Extract the [x, y] coordinate from the center of the cell holding the provided text.  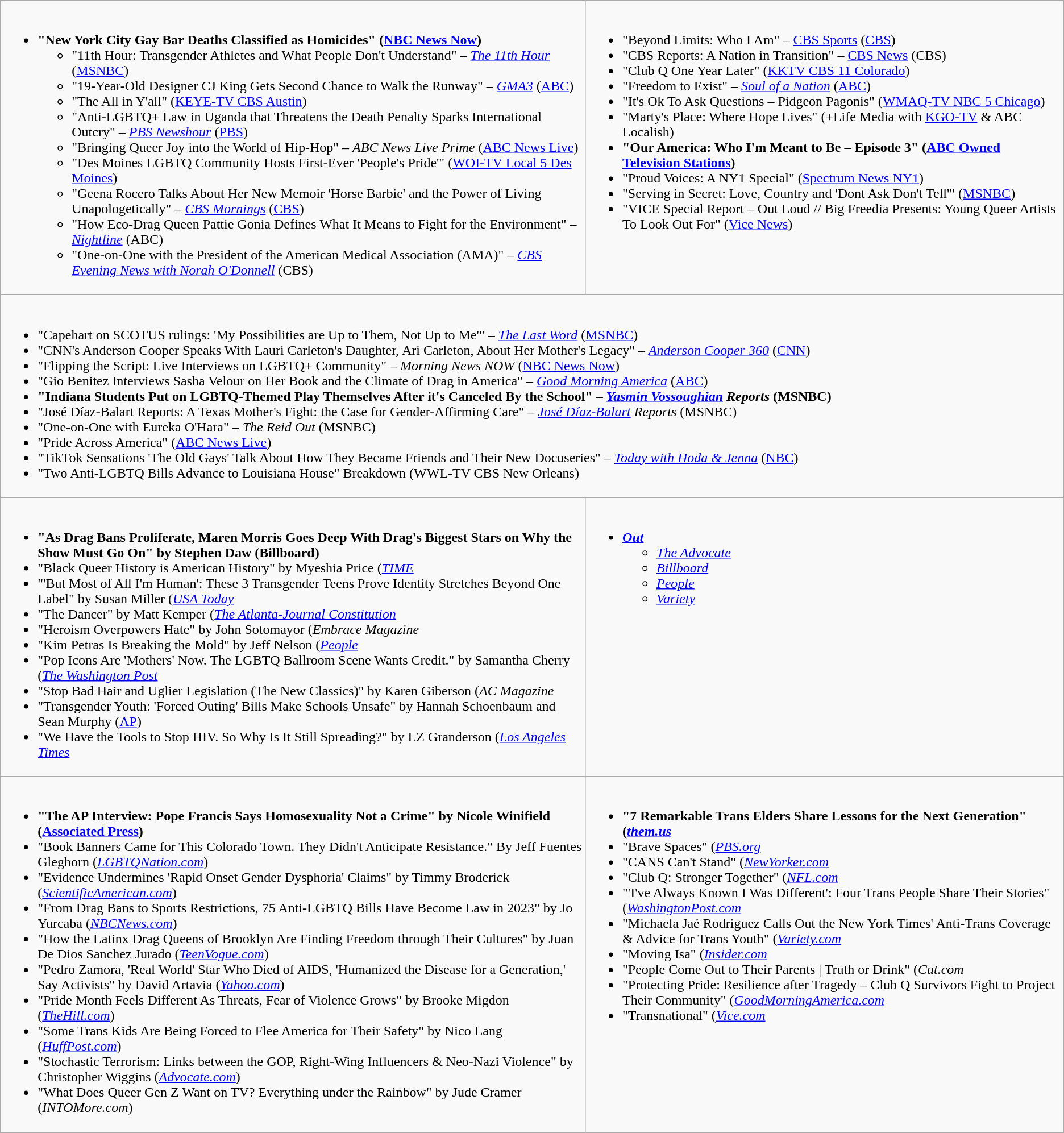
OutThe AdvocateBillboardPeopleVariety [825, 637]
